Detect which cell encompasses the target text, then output its (X, Y) center coordinate. 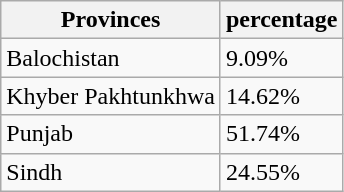
Provinces (111, 20)
percentage (282, 20)
Sindh (111, 172)
24.55% (282, 172)
14.62% (282, 96)
51.74% (282, 134)
Khyber Pakhtunkhwa (111, 96)
Balochistan (111, 58)
9.09% (282, 58)
Punjab (111, 134)
